Search for the cell housing the specified text and yield its (X, Y) center coordinate. 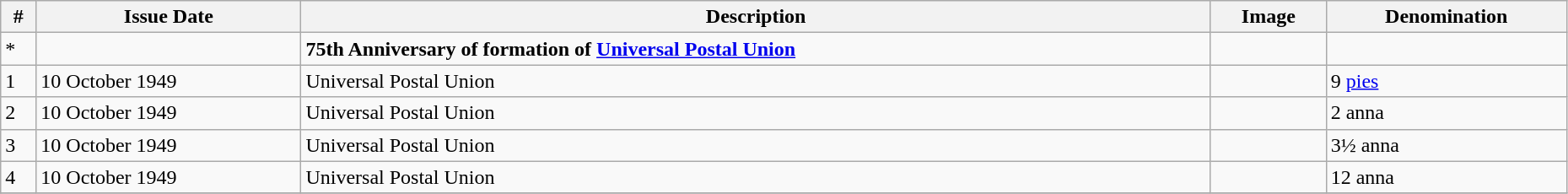
4 (19, 177)
1 (19, 81)
75th Anniversary of formation of Universal Postal Union (756, 49)
3 (19, 145)
Image (1269, 17)
Denomination (1446, 17)
# (19, 17)
9 pies (1446, 81)
Description (756, 17)
2 (19, 113)
12 anna (1446, 177)
Issue Date (169, 17)
3½ anna (1446, 145)
2 anna (1446, 113)
* (19, 49)
